Determine the (x, y) coordinate at the center of the cell enclosing the given text.  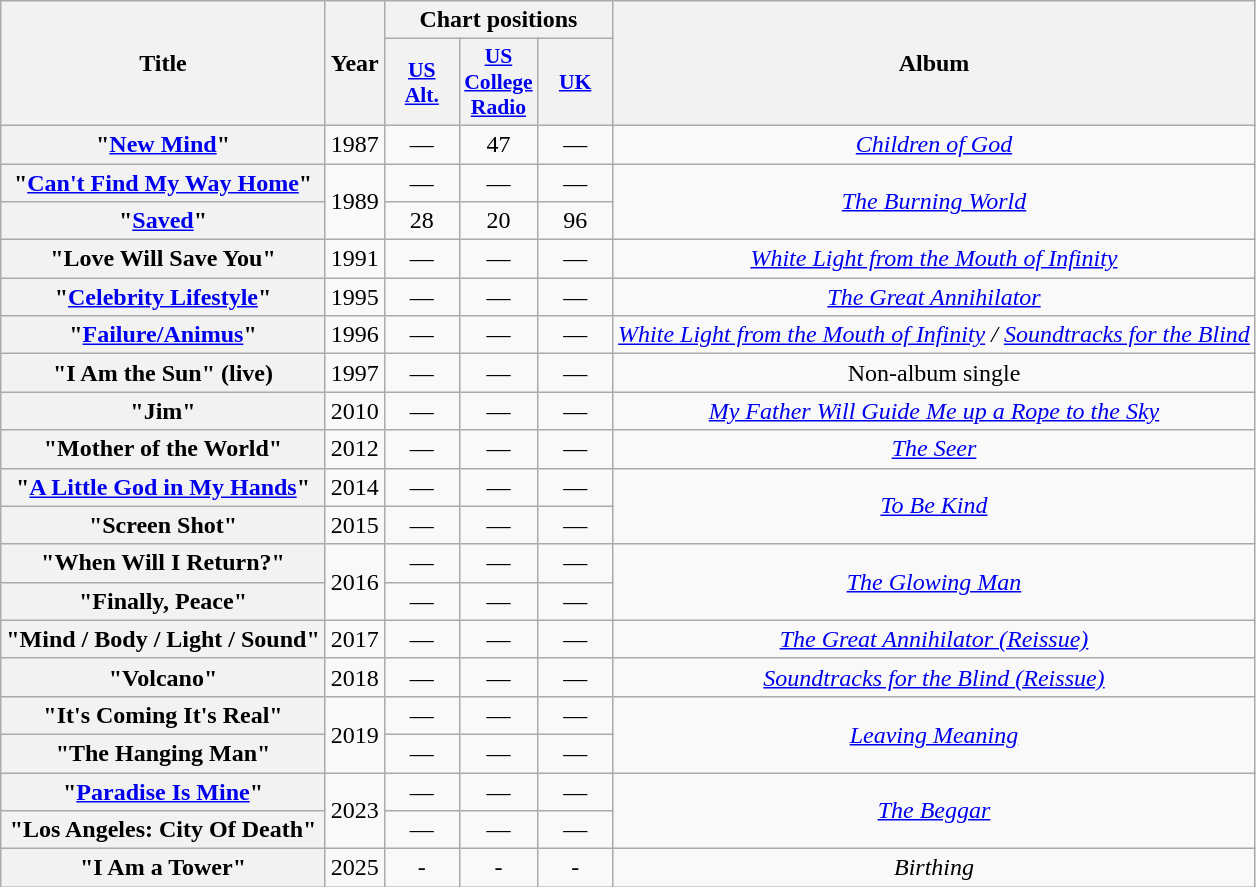
To Be Kind (934, 506)
Leaving Meaning (934, 734)
"A Little God in My Hands" (163, 487)
Title (163, 64)
The Burning World (934, 202)
1995 (354, 297)
Chart positions (498, 20)
"I Am a Tower" (163, 868)
2010 (354, 411)
2015 (354, 525)
1989 (354, 202)
"Can't Find My Way Home" (163, 183)
28 (422, 221)
"Screen Shot" (163, 525)
My Father Will Guide Me up a Rope to the Sky (934, 411)
The Great Annihilator (934, 297)
"New Mind" (163, 144)
"Love Will Save You" (163, 259)
2016 (354, 582)
2018 (354, 677)
20 (498, 221)
White Light from the Mouth of Infinity (934, 259)
"Failure/Animus" (163, 335)
2025 (354, 868)
US Alt. (422, 82)
White Light from the Mouth of Infinity / Soundtracks for the Blind (934, 335)
"I Am the Sun" (live) (163, 373)
Non-album single (934, 373)
The Glowing Man (934, 582)
"Volcano" (163, 677)
96 (576, 221)
The Beggar (934, 810)
"Finally, Peace" (163, 601)
2019 (354, 734)
"It's Coming It's Real" (163, 715)
Soundtracks for the Blind (Reissue) (934, 677)
2017 (354, 639)
Album (934, 64)
"Los Angeles: City Of Death" (163, 830)
47 (498, 144)
"Saved" (163, 221)
2012 (354, 449)
"The Hanging Man" (163, 753)
1996 (354, 335)
"Celebrity Lifestyle" (163, 297)
1987 (354, 144)
UK (576, 82)
Birthing (934, 868)
US College Radio (498, 82)
2014 (354, 487)
"Paradise Is Mine" (163, 791)
"When Will I Return?" (163, 563)
Year (354, 64)
1991 (354, 259)
1997 (354, 373)
The Great Annihilator (Reissue) (934, 639)
"Mind / Body / Light / Sound" (163, 639)
Children of God (934, 144)
The Seer (934, 449)
2023 (354, 810)
"Jim" (163, 411)
"Mother of the World" (163, 449)
